Provide the (X, Y) coordinate of the cell's center where the given text is located.  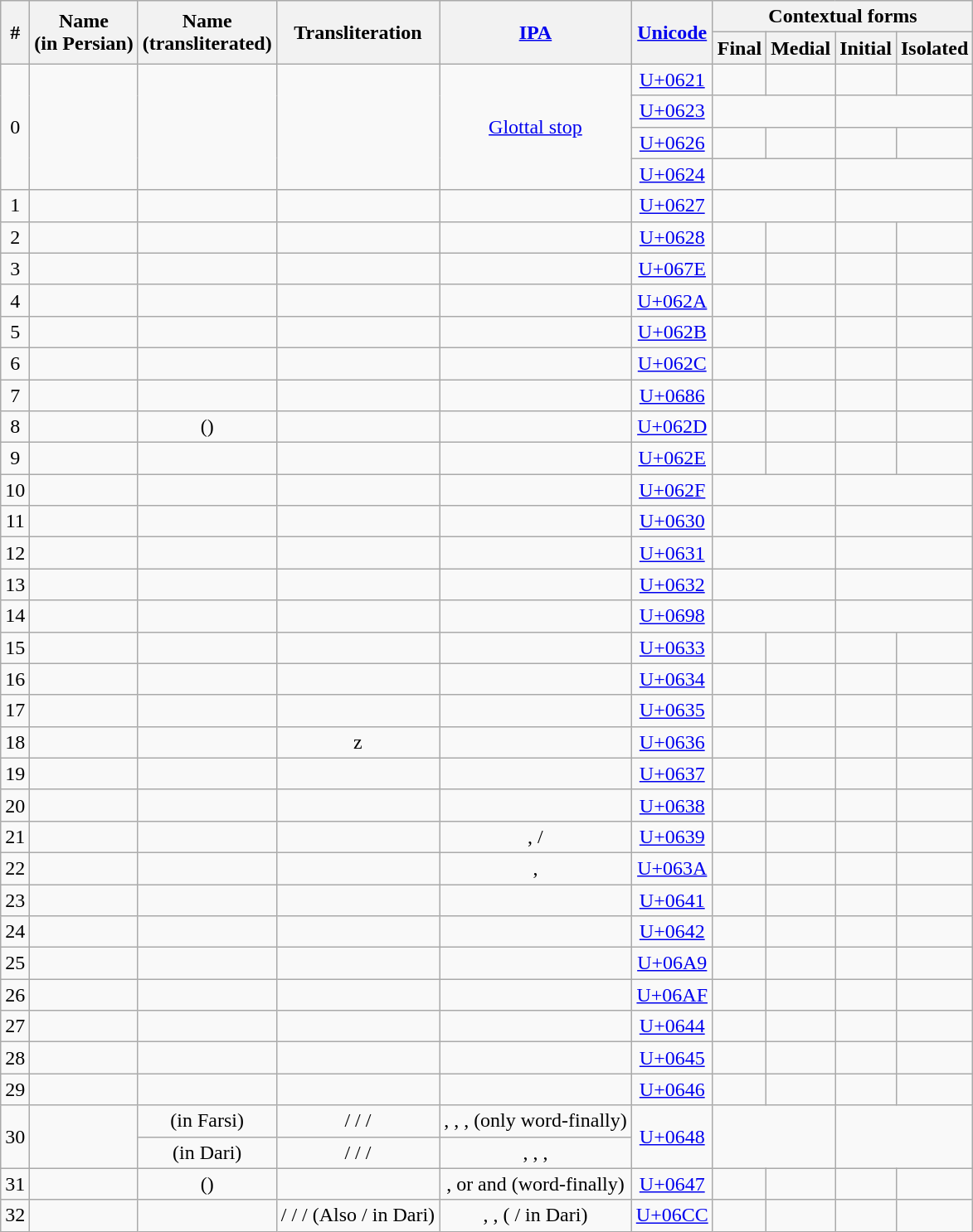
U+0627 (672, 206)
30 (15, 1137)
U+062F (672, 490)
U+0630 (672, 521)
IPA (536, 32)
Contextual forms (843, 17)
U+0648 (672, 1137)
0 (15, 127)
U+067E (672, 269)
Unicode (672, 32)
U+0645 (672, 1058)
10 (15, 490)
Glottal stop (536, 127)
U+0646 (672, 1089)
20 (15, 805)
24 (15, 932)
, / (536, 837)
U+062A (672, 300)
Initial (866, 48)
U+0686 (672, 395)
21 (15, 837)
8 (15, 427)
27 (15, 1026)
# (15, 32)
U+062C (672, 363)
U+0632 (672, 584)
(in Farsi) (207, 1121)
3 (15, 269)
5 (15, 332)
18 (15, 742)
12 (15, 553)
U+0638 (672, 805)
32 (15, 1215)
, (536, 868)
U+062E (672, 458)
Final (739, 48)
U+062D (672, 427)
9 (15, 458)
23 (15, 900)
U+06A9 (672, 963)
17 (15, 711)
Name(transliterated) (207, 32)
z (358, 742)
U+0639 (672, 837)
Name(in Persian) (84, 32)
U+0631 (672, 553)
/ / / (Also / in Dari) (358, 1215)
, , , (only word-finally) (536, 1121)
U+0623 (672, 111)
6 (15, 363)
1 (15, 206)
14 (15, 616)
7 (15, 395)
22 (15, 868)
U+0636 (672, 742)
16 (15, 679)
U+0633 (672, 648)
U+0641 (672, 900)
U+0644 (672, 1026)
U+06AF (672, 995)
Medial (801, 48)
2 (15, 237)
U+0626 (672, 143)
, or and (word-finally) (536, 1184)
15 (15, 648)
, , , (536, 1152)
19 (15, 774)
26 (15, 995)
11 (15, 521)
28 (15, 1058)
U+0624 (672, 174)
U+06CC (672, 1215)
U+0635 (672, 711)
U+062B (672, 332)
U+0647 (672, 1184)
31 (15, 1184)
U+063A (672, 868)
U+0628 (672, 237)
Transliteration (358, 32)
U+0637 (672, 774)
U+0621 (672, 80)
, , ( / in Dari) (536, 1215)
U+0634 (672, 679)
25 (15, 963)
U+0698 (672, 616)
13 (15, 584)
4 (15, 300)
Isolated (934, 48)
(in Dari) (207, 1152)
U+0642 (672, 932)
29 (15, 1089)
